Return the (X, Y) coordinate for the center point of the cell that contains the specified text.  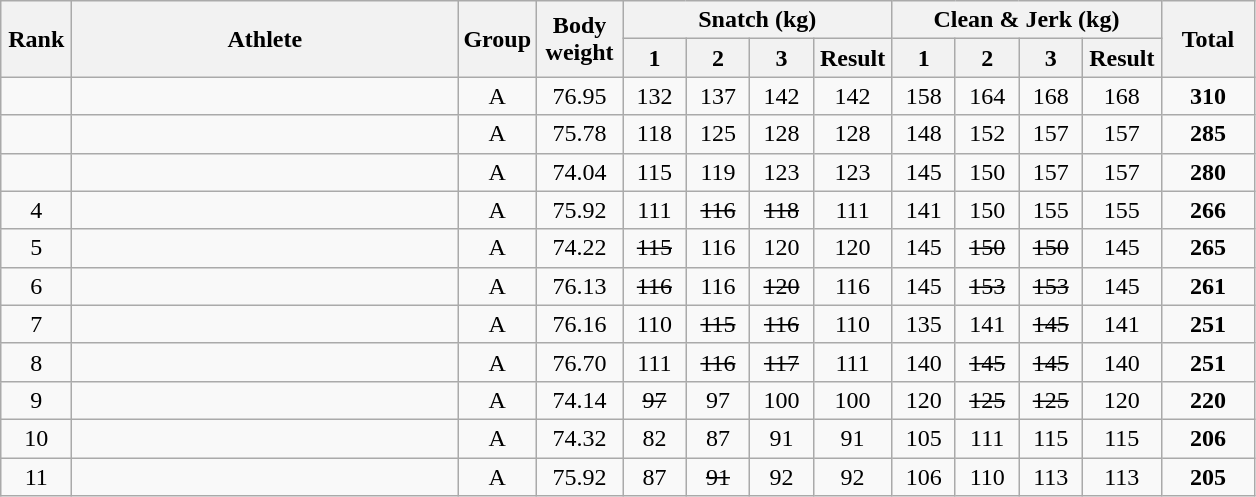
74.04 (580, 172)
5 (36, 248)
76.13 (580, 286)
285 (1208, 134)
76.16 (580, 324)
152 (987, 134)
9 (36, 400)
Group (498, 39)
Body weight (580, 39)
82 (655, 438)
205 (1208, 477)
158 (924, 96)
206 (1208, 438)
8 (36, 362)
117 (782, 362)
6 (36, 286)
280 (1208, 172)
74.32 (580, 438)
265 (1208, 248)
164 (987, 96)
74.14 (580, 400)
Clean & Jerk (kg) (1026, 20)
76.95 (580, 96)
10 (36, 438)
220 (1208, 400)
135 (924, 324)
310 (1208, 96)
106 (924, 477)
75.78 (580, 134)
148 (924, 134)
74.22 (580, 248)
76.70 (580, 362)
132 (655, 96)
119 (718, 172)
Total (1208, 39)
11 (36, 477)
137 (718, 96)
105 (924, 438)
4 (36, 210)
266 (1208, 210)
Athlete (265, 39)
Snatch (kg) (758, 20)
7 (36, 324)
Rank (36, 39)
261 (1208, 286)
